Find where the given text appears and provide that cell's center as [x, y] coordinate. 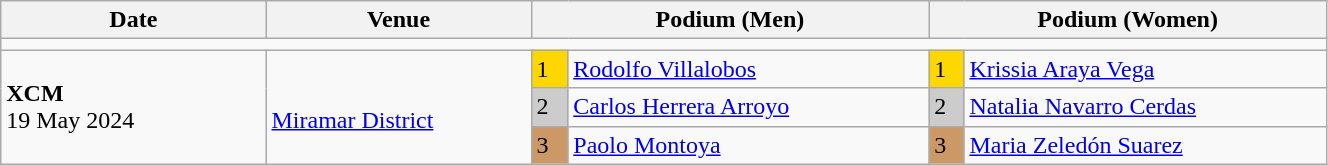
Maria Zeledón Suarez [1146, 145]
Carlos Herrera Arroyo [748, 107]
Rodolfo Villalobos [748, 69]
Paolo Montoya [748, 145]
Date [134, 20]
Podium (Women) [1128, 20]
Venue [398, 20]
Krissia Araya Vega [1146, 69]
Natalia Navarro Cerdas [1146, 107]
XCM 19 May 2024 [134, 107]
Podium (Men) [730, 20]
Miramar District [398, 107]
